For the text-containing cell, return its midpoint in [x, y] coordinate format. 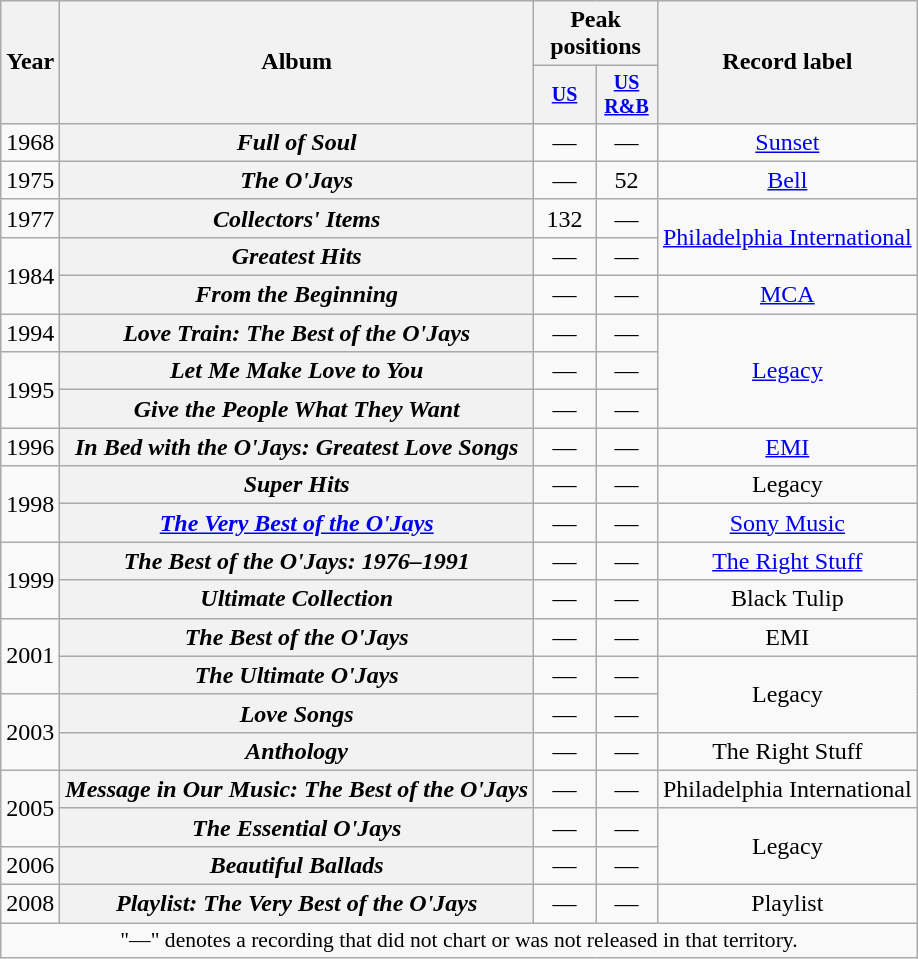
1984 [30, 275]
1968 [30, 142]
Beautiful Ballads [297, 865]
52 [627, 180]
Let Me Make Love to You [297, 371]
Anthology [297, 751]
MCA [787, 295]
Collectors' Items [297, 218]
The Best of the O'Jays: 1976–1991 [297, 561]
1977 [30, 218]
Full of Soul [297, 142]
Year [30, 62]
Super Hits [297, 485]
The Very Best of the O'Jays [297, 523]
Greatest Hits [297, 256]
Bell [787, 180]
Sunset [787, 142]
USR&B [627, 94]
Love Train: The Best of the O'Jays [297, 333]
1995 [30, 390]
2003 [30, 732]
1994 [30, 333]
1975 [30, 180]
Black Tulip [787, 599]
The Essential O'Jays [297, 827]
2001 [30, 656]
Love Songs [297, 713]
Playlist [787, 904]
Ultimate Collection [297, 599]
1999 [30, 580]
US [565, 94]
Message in Our Music: The Best of the O'Jays [297, 789]
Give the People What They Want [297, 409]
Album [297, 62]
Playlist: The Very Best of the O'Jays [297, 904]
Sony Music [787, 523]
Peak positions [596, 34]
In Bed with the O'Jays: Greatest Love Songs [297, 447]
"—" denotes a recording that did not chart or was not released in that territory. [459, 941]
Record label [787, 62]
From the Beginning [297, 295]
2006 [30, 865]
1996 [30, 447]
The Ultimate O'Jays [297, 675]
The O'Jays [297, 180]
The Best of the O'Jays [297, 637]
2008 [30, 904]
2005 [30, 808]
1998 [30, 504]
132 [565, 218]
